Detect which cell encompasses the target text, then output its (x, y) center coordinate. 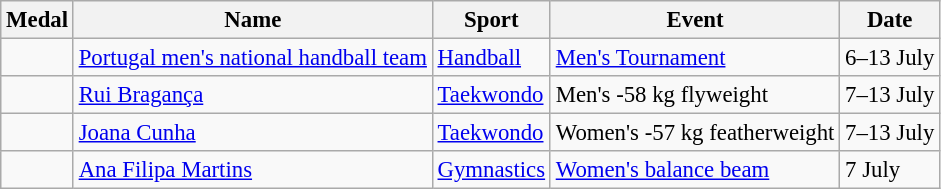
Men's -58 kg flyweight (694, 95)
Name (252, 20)
6–13 July (890, 58)
Medal (38, 20)
7 July (890, 170)
Sport (491, 20)
Men's Tournament (694, 58)
Event (694, 20)
Handball (491, 58)
Joana Cunha (252, 133)
Date (890, 20)
Gymnastics (491, 170)
Ana Filipa Martins (252, 170)
Rui Bragança (252, 95)
Portugal men's national handball team (252, 58)
Women's balance beam (694, 170)
Women's -57 kg featherweight (694, 133)
